Identify which cell holds the provided text, then report its [X, Y] central coordinate. 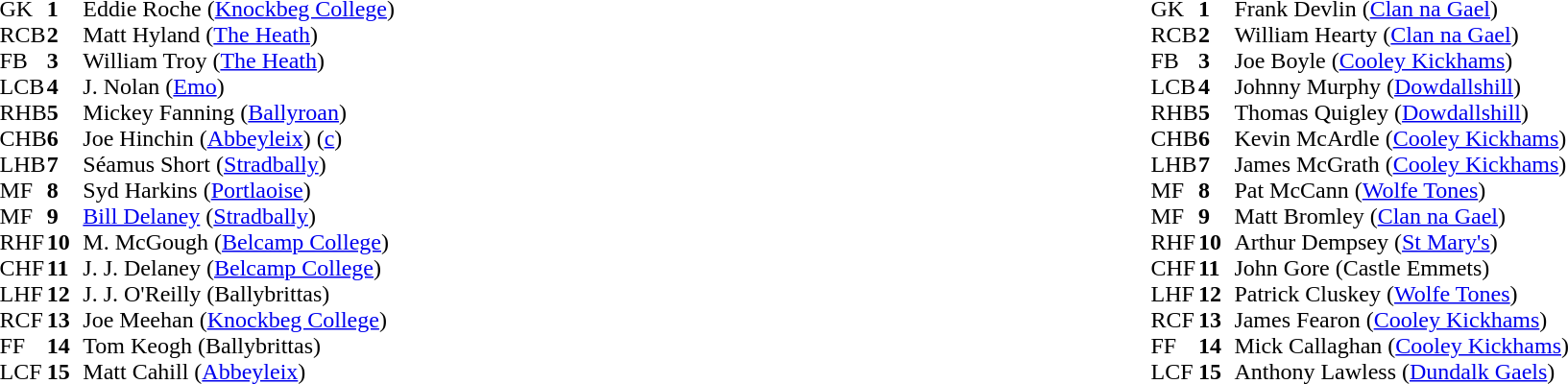
William Troy (The Heath) [238, 61]
Joe Hinchin (Abbeyleix) (c) [238, 138]
J. J. O'Reilly (Ballybrittas) [238, 294]
Joe Meehan (Knockbeg College) [238, 321]
Séamus Short (Stradbally) [238, 165]
J. Nolan (Emo) [238, 86]
Syd Harkins (Portlaoise) [238, 190]
Matt Hyland (The Heath) [238, 35]
Mickey Fanning (Ballyroan) [238, 113]
Bill Delaney (Stradbally) [238, 217]
J. J. Delaney (Belcamp College) [238, 269]
Tom Keogh (Ballybrittas) [238, 346]
M. McGough (Belcamp College) [238, 242]
